Find where the given text appears and provide that cell's center as [X, Y] coordinate. 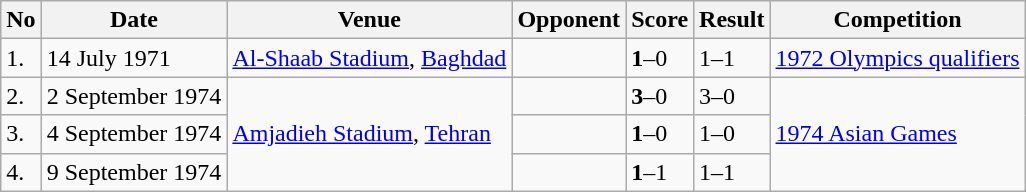
Opponent [569, 20]
1974 Asian Games [898, 134]
1972 Olympics qualifiers [898, 58]
Date [134, 20]
No [21, 20]
4 September 1974 [134, 134]
Competition [898, 20]
Score [660, 20]
2 September 1974 [134, 96]
Result [732, 20]
4. [21, 172]
1. [21, 58]
Al-Shaab Stadium, Baghdad [370, 58]
Venue [370, 20]
14 July 1971 [134, 58]
Amjadieh Stadium, Tehran [370, 134]
9 September 1974 [134, 172]
3. [21, 134]
2. [21, 96]
